Output the (X, Y) coordinate of the center of the cell containing the given text.  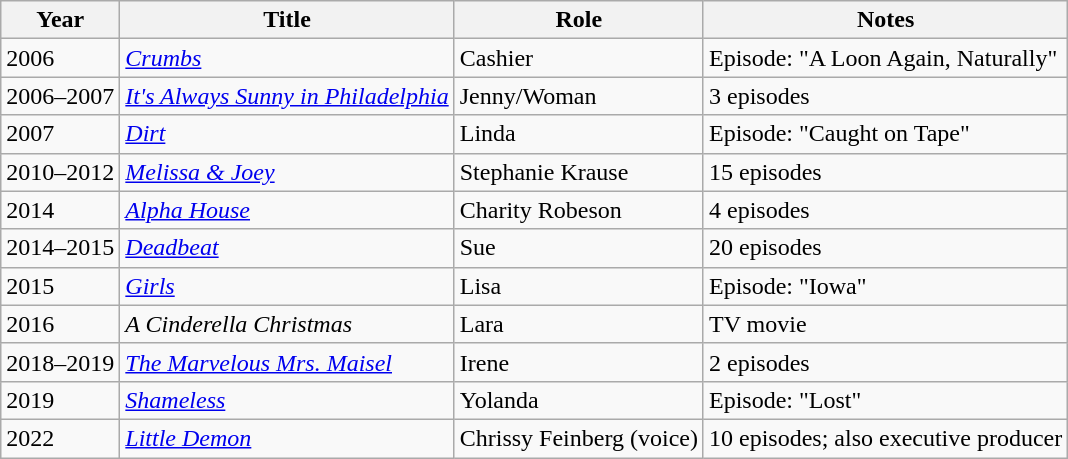
2006–2007 (60, 96)
Shameless (287, 400)
20 episodes (885, 248)
Title (287, 20)
Sue (578, 248)
10 episodes; also executive producer (885, 438)
Stephanie Krause (578, 172)
Lara (578, 324)
2022 (60, 438)
Episode: "A Loon Again, Naturally" (885, 58)
Chrissy Feinberg (voice) (578, 438)
Episode: "Iowa" (885, 286)
Episode: "Caught on Tape" (885, 134)
Melissa & Joey (287, 172)
TV movie (885, 324)
2018–2019 (60, 362)
2006 (60, 58)
Cashier (578, 58)
2019 (60, 400)
Jenny/Woman (578, 96)
Episode: "Lost" (885, 400)
Deadbeat (287, 248)
A Cinderella Christmas (287, 324)
2015 (60, 286)
3 episodes (885, 96)
Alpha House (287, 210)
Dirt (287, 134)
2007 (60, 134)
Irene (578, 362)
Year (60, 20)
It's Always Sunny in Philadelphia (287, 96)
Lisa (578, 286)
The Marvelous Mrs. Maisel (287, 362)
Notes (885, 20)
2010–2012 (60, 172)
Role (578, 20)
2016 (60, 324)
Crumbs (287, 58)
Little Demon (287, 438)
2014 (60, 210)
2 episodes (885, 362)
2014–2015 (60, 248)
4 episodes (885, 210)
Linda (578, 134)
Yolanda (578, 400)
Charity Robeson (578, 210)
15 episodes (885, 172)
Girls (287, 286)
